From the cell containing the given text, extract its center point as [x, y] coordinate. 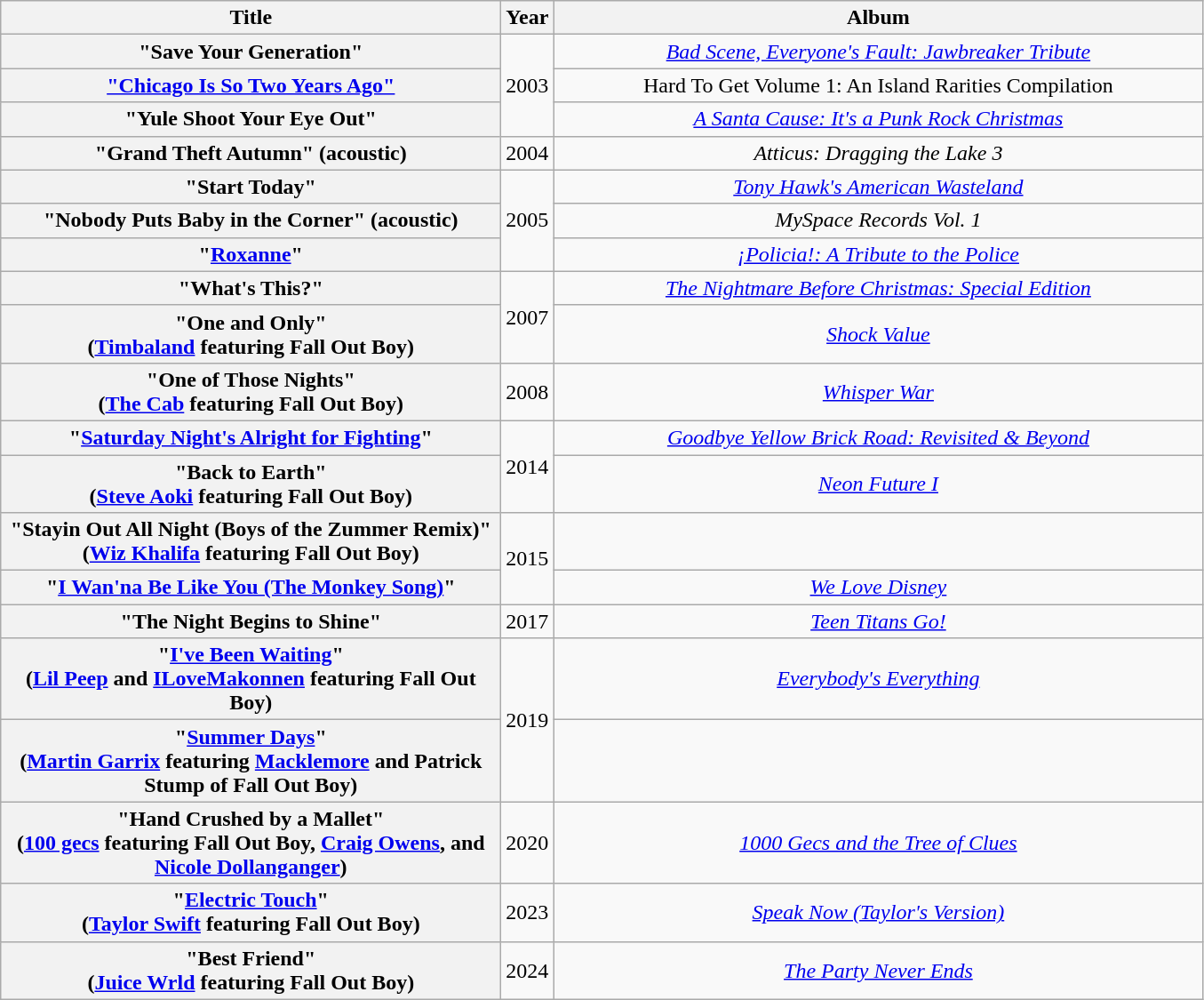
"Summer Days"(Martin Garrix featuring Macklemore and Patrick Stump of Fall Out Boy) [251, 761]
1000 Gecs and the Tree of Clues [878, 843]
2005 [528, 220]
MySpace Records Vol. 1 [878, 220]
2019 [528, 720]
"Electric Touch"(Taylor Swift featuring Fall Out Boy) [251, 912]
"Hand Crushed by a Mallet"(100 gecs featuring Fall Out Boy, Craig Owens, and Nicole Dollanganger) [251, 843]
Teen Titans Go! [878, 621]
"Yule Shoot Your Eye Out" [251, 119]
"What's This?" [251, 288]
"Start Today" [251, 187]
2024 [528, 971]
2008 [528, 391]
Shock Value [878, 334]
Whisper War [878, 391]
"Save Your Generation" [251, 52]
Tony Hawk's American Wasteland [878, 187]
Speak Now (Taylor's Version) [878, 912]
2015 [528, 558]
"Best Friend"(Juice Wrld featuring Fall Out Boy) [251, 971]
Atticus: Dragging the Lake 3 [878, 153]
"One and Only"(Timbaland featuring Fall Out Boy) [251, 334]
We Love Disney [878, 588]
2007 [528, 316]
2014 [528, 466]
"Saturday Night's Alright for Fighting" [251, 437]
A Santa Cause: It's a Punk Rock Christmas [878, 119]
2003 [528, 85]
"Back to Earth" (Steve Aoki featuring Fall Out Boy) [251, 484]
¡Policia!: A Tribute to the Police [878, 254]
"Chicago Is So Two Years Ago" [251, 85]
"Stayin Out All Night (Boys of the Zummer Remix)"(Wiz Khalifa featuring Fall Out Boy) [251, 542]
"The Night Begins to Shine" [251, 621]
2023 [528, 912]
Goodbye Yellow Brick Road: Revisited & Beyond [878, 437]
"One of Those Nights"(The Cab featuring Fall Out Boy) [251, 391]
Year [528, 18]
The Party Never Ends [878, 971]
Title [251, 18]
Album [878, 18]
Everybody's Everything [878, 679]
2004 [528, 153]
"Nobody Puts Baby in the Corner" (acoustic) [251, 220]
Bad Scene, Everyone's Fault: Jawbreaker Tribute [878, 52]
The Nightmare Before Christmas: Special Edition [878, 288]
2017 [528, 621]
"Roxanne" [251, 254]
"Grand Theft Autumn" (acoustic) [251, 153]
"I Wan'na Be Like You (The Monkey Song)" [251, 588]
Hard To Get Volume 1: An Island Rarities Compilation [878, 85]
2020 [528, 843]
Neon Future I [878, 484]
"I've Been Waiting"(Lil Peep and ILoveMakonnen featuring Fall Out Boy) [251, 679]
